Detect which cell encompasses the target text, then output its [X, Y] center coordinate. 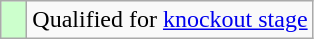
Qualified for knockout stage [170, 20]
